Extract the [X, Y] coordinate from the center of the cell holding the provided text.  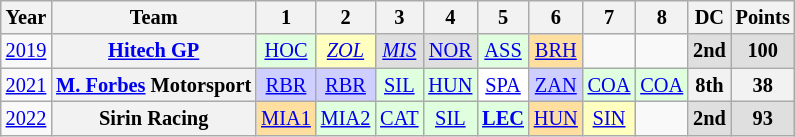
38 [763, 85]
Points [763, 17]
6 [556, 17]
2019 [26, 51]
100 [763, 51]
2 [346, 17]
NOR [450, 51]
4 [450, 17]
CAT [399, 118]
LEC [503, 118]
MIA2 [346, 118]
MIA1 [286, 118]
7 [610, 17]
2022 [26, 118]
SPA [503, 85]
Year [26, 17]
Team [154, 17]
ZAN [556, 85]
3 [399, 17]
HOC [286, 51]
1 [286, 17]
8th [710, 85]
8 [662, 17]
DC [710, 17]
SIN [610, 118]
Hitech GP [154, 51]
2021 [26, 85]
BRH [556, 51]
93 [763, 118]
ASS [503, 51]
M. Forbes Motorsport [154, 85]
5 [503, 17]
MIS [399, 51]
ZOL [346, 51]
Sirin Racing [154, 118]
